Return (X, Y) of the center of cell containing provided text 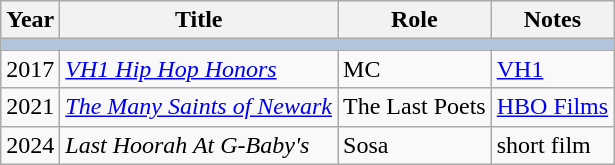
Title (199, 20)
VH1 Hip Hop Honors (199, 69)
Notes (552, 20)
2024 (30, 145)
MC (415, 69)
Year (30, 20)
Sosa (415, 145)
Last Hoorah At G-Baby's (199, 145)
VH1 (552, 69)
2017 (30, 69)
The Many Saints of Newark (199, 107)
short film (552, 145)
HBO Films (552, 107)
2021 (30, 107)
The Last Poets (415, 107)
Role (415, 20)
